Detect which cell encompasses the target text, then output its [X, Y] center coordinate. 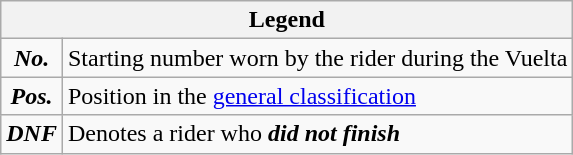
No. [32, 58]
Starting number worn by the rider during the Vuelta [317, 58]
Position in the general classification [317, 96]
Denotes a rider who did not finish [317, 134]
Pos. [32, 96]
DNF [32, 134]
Legend [287, 20]
